Return (x, y) of the center of cell containing provided text 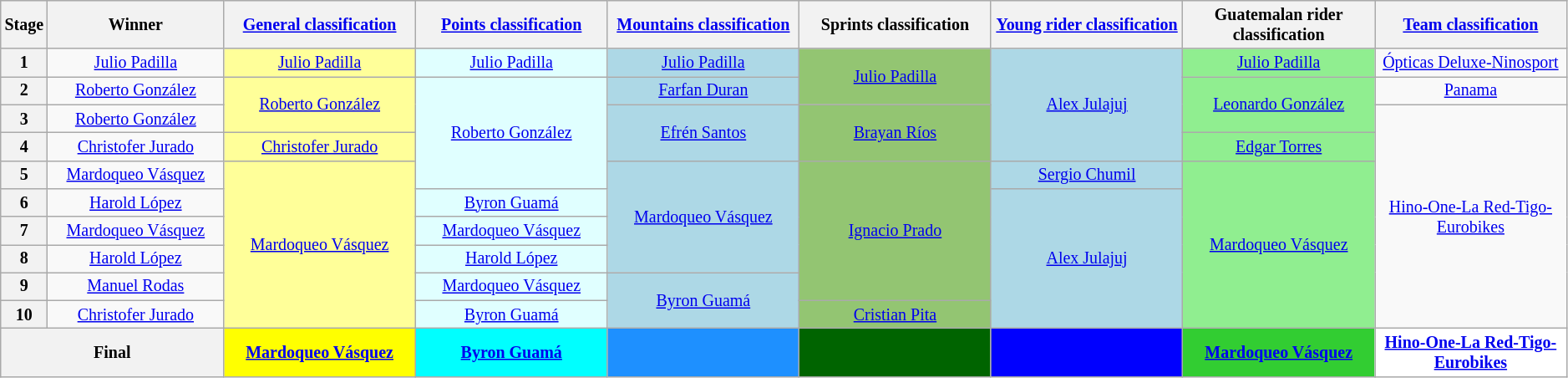
9 (24, 286)
Young rider classification (1087, 25)
Cristian Pita (896, 314)
1 (24, 64)
4 (24, 147)
Leonardo González (1279, 105)
Stage (24, 25)
Ópticas Deluxe-Ninosport (1471, 64)
6 (24, 202)
Brayan Ríos (896, 132)
Points classification (511, 25)
Winner (135, 25)
Team classification (1471, 25)
Edgar Torres (1279, 147)
Final (112, 353)
Ignacio Prado (896, 231)
Mountains classification (703, 25)
Panama (1471, 90)
2 (24, 90)
5 (24, 174)
General classification (320, 25)
Guatemalan rider classification (1279, 25)
Farfan Duran (703, 90)
10 (24, 314)
Manuel Rodas (135, 286)
7 (24, 231)
8 (24, 259)
Efrén Santos (703, 132)
Sergio Chumil (1087, 174)
Sprints classification (896, 25)
3 (24, 119)
